Return [x, y] of the center of cell containing provided text 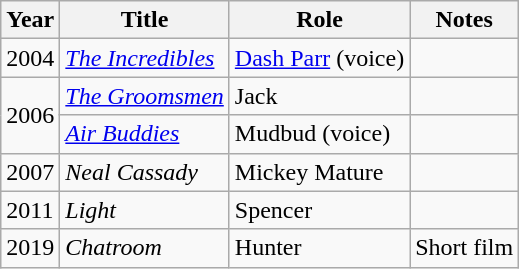
Hunter [319, 248]
2007 [30, 172]
Year [30, 20]
Short film [464, 248]
Spencer [319, 210]
Mudbud (voice) [319, 134]
2004 [30, 58]
Neal Cassady [145, 172]
Notes [464, 20]
Chatroom [145, 248]
Mickey Mature [319, 172]
2006 [30, 115]
Role [319, 20]
Light [145, 210]
The Incredibles [145, 58]
Title [145, 20]
The Groomsmen [145, 96]
Air Buddies [145, 134]
Dash Parr (voice) [319, 58]
2011 [30, 210]
Jack [319, 96]
2019 [30, 248]
